Pinpoint the cell where the given text exists, returning its (x, y) midpoint coordinate. 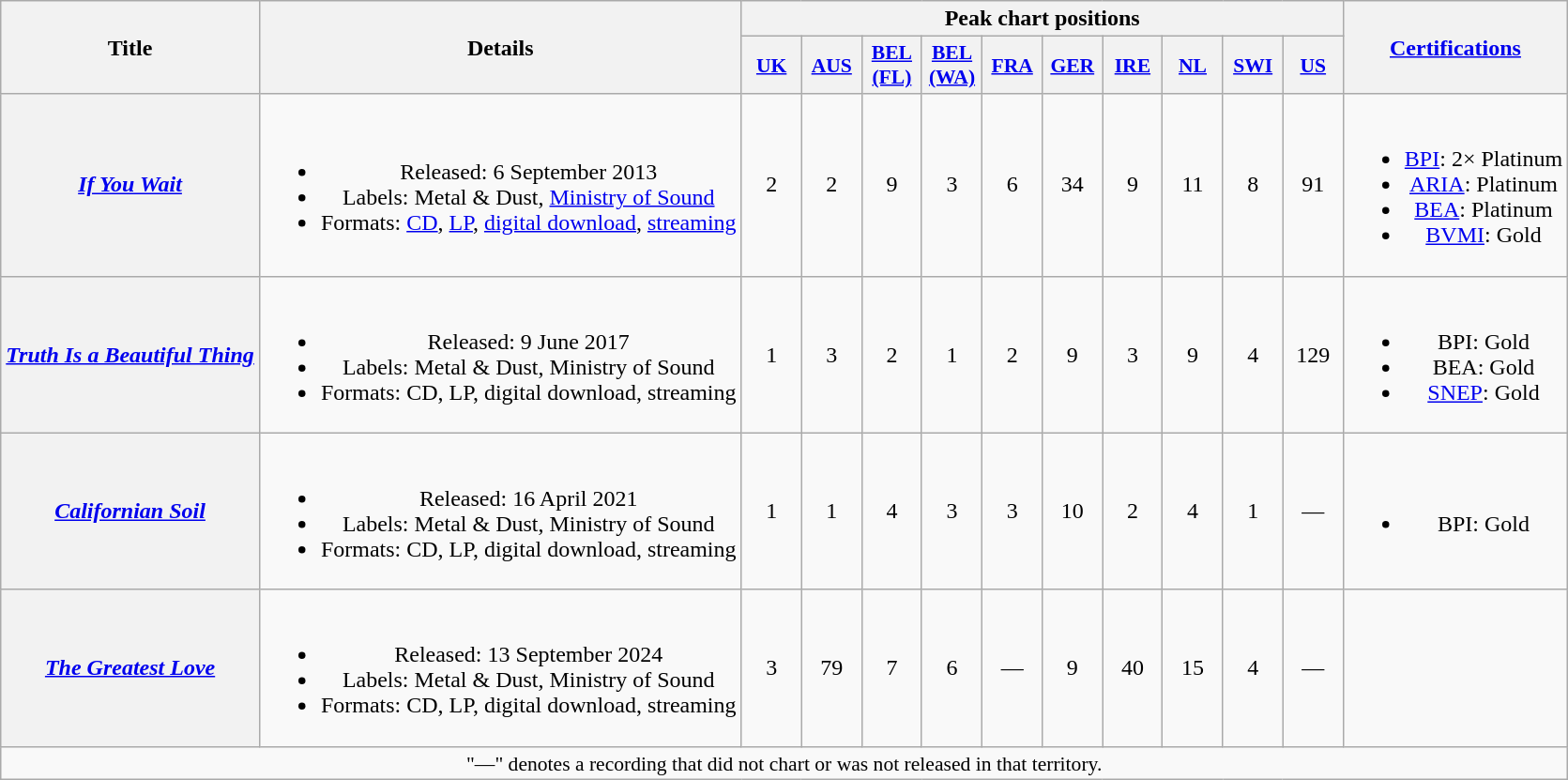
40 (1133, 668)
SWI (1253, 66)
Details (500, 47)
Certifications (1454, 47)
Released: 16 April 2021Labels: Metal & Dust, Ministry of SoundFormats: CD, LP, digital download, streaming (500, 511)
If You Wait (130, 185)
8 (1253, 185)
Californian Soil (130, 511)
BPI: Gold (1454, 511)
Released: 6 September 2013Labels: Metal & Dust, Ministry of SoundFormats: CD, LP, digital download, streaming (500, 185)
US (1313, 66)
Peak chart positions (1042, 19)
FRA (1012, 66)
AUS (831, 66)
10 (1073, 511)
11 (1193, 185)
BPI: GoldBEA: GoldSNEP: Gold (1454, 355)
BEL(WA) (951, 66)
The Greatest Love (130, 668)
Released: 13 September 2024Labels: Metal & Dust, Ministry of SoundFormats: CD, LP, digital download, streaming (500, 668)
34 (1073, 185)
Released: 9 June 2017Labels: Metal & Dust, Ministry of SoundFormats: CD, LP, digital download, streaming (500, 355)
NL (1193, 66)
Title (130, 47)
79 (831, 668)
129 (1313, 355)
BPI: 2× PlatinumARIA: PlatinumBEA: PlatinumBVMI: Gold (1454, 185)
UK (771, 66)
Truth Is a Beautiful Thing (130, 355)
7 (891, 668)
15 (1193, 668)
GER (1073, 66)
91 (1313, 185)
IRE (1133, 66)
"—" denotes a recording that did not chart or was not released in that territory. (784, 763)
BEL(FL) (891, 66)
